Determine the [x, y] coordinate at the center of the cell enclosing the given text.  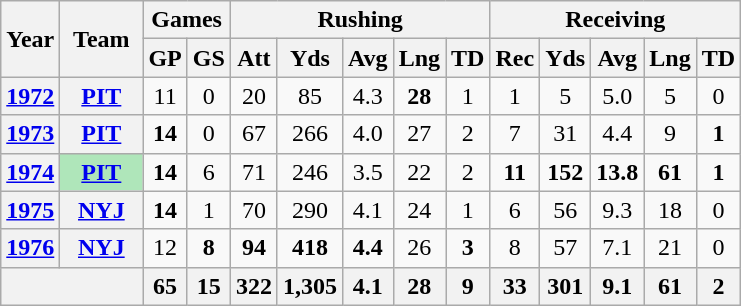
Team [102, 39]
70 [254, 210]
1974 [30, 172]
246 [310, 172]
13.8 [618, 172]
85 [310, 96]
22 [419, 172]
15 [208, 286]
1,305 [310, 286]
Att [254, 58]
94 [254, 248]
290 [310, 210]
418 [310, 248]
27 [419, 134]
GP [165, 58]
Year [30, 39]
31 [566, 134]
65 [165, 286]
21 [670, 248]
71 [254, 172]
Rushing [360, 20]
4.3 [368, 96]
7 [515, 134]
3 [468, 248]
18 [670, 210]
1973 [30, 134]
26 [419, 248]
4.0 [368, 134]
67 [254, 134]
56 [566, 210]
1972 [30, 96]
9.3 [618, 210]
152 [566, 172]
7.1 [618, 248]
57 [566, 248]
1976 [30, 248]
9.1 [618, 286]
Rec [515, 58]
Games [186, 20]
5.0 [618, 96]
33 [515, 286]
GS [208, 58]
12 [165, 248]
Receiving [616, 20]
24 [419, 210]
1975 [30, 210]
20 [254, 96]
3.5 [368, 172]
322 [254, 286]
301 [566, 286]
266 [310, 134]
